Return [X, Y] of the center of cell containing provided text 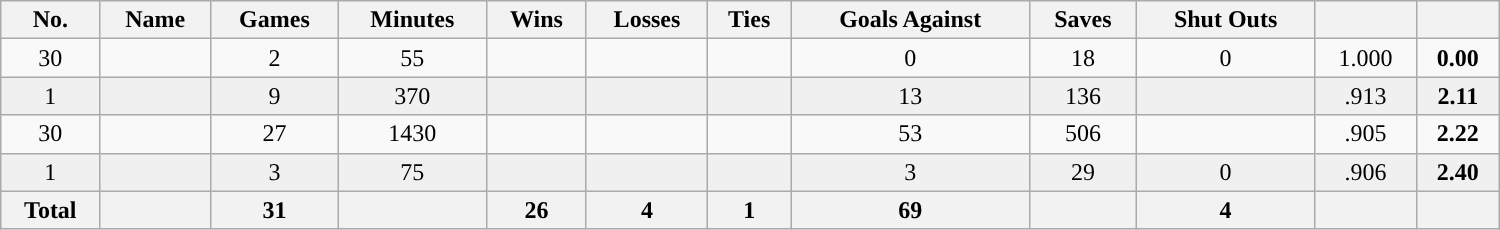
Total [50, 210]
370 [412, 96]
Losses [646, 20]
.913 [1366, 96]
No. [50, 20]
1430 [412, 134]
Saves [1084, 20]
9 [275, 96]
69 [910, 210]
55 [412, 58]
506 [1084, 134]
27 [275, 134]
Name [156, 20]
29 [1084, 172]
2.22 [1458, 134]
26 [536, 210]
Wins [536, 20]
2.40 [1458, 172]
18 [1084, 58]
13 [910, 96]
1.000 [1366, 58]
136 [1084, 96]
75 [412, 172]
2 [275, 58]
0.00 [1458, 58]
Shut Outs [1226, 20]
53 [910, 134]
2.11 [1458, 96]
Games [275, 20]
Ties [750, 20]
Goals Against [910, 20]
31 [275, 210]
Minutes [412, 20]
.905 [1366, 134]
.906 [1366, 172]
